Pinpoint the cell where the given text exists, returning its [x, y] midpoint coordinate. 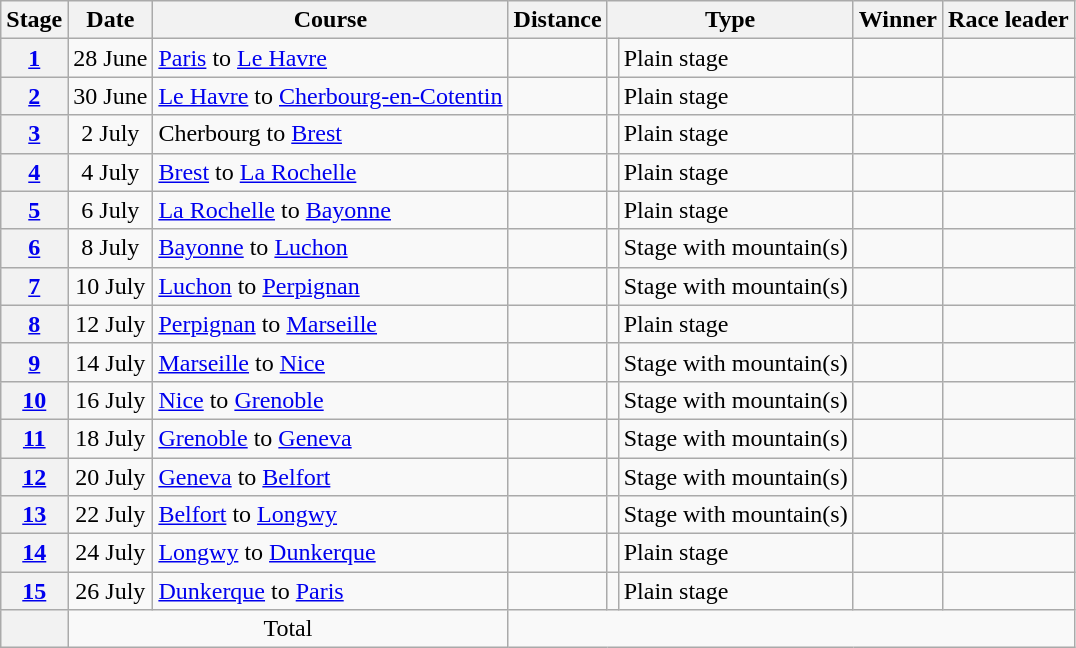
Luchon to Perpignan [330, 286]
9 [34, 362]
8 July [110, 248]
Paris to Le Havre [330, 58]
12 July [110, 324]
26 July [110, 591]
Type [730, 20]
15 [34, 591]
Course [330, 20]
Winner [898, 20]
1 [34, 58]
24 July [110, 553]
Belfort to Longwy [330, 515]
13 [34, 515]
Geneva to Belfort [330, 477]
Le Havre to Cherbourg-en-Cotentin [330, 96]
6 July [110, 210]
Total [288, 629]
10 [34, 400]
Dunkerque to Paris [330, 591]
5 [34, 210]
Brest to La Rochelle [330, 172]
Date [110, 20]
11 [34, 438]
30 June [110, 96]
2 [34, 96]
22 July [110, 515]
Nice to Grenoble [330, 400]
10 July [110, 286]
16 July [110, 400]
Cherbourg to Brest [330, 134]
28 June [110, 58]
Perpignan to Marseille [330, 324]
4 [34, 172]
Bayonne to Luchon [330, 248]
Race leader [1009, 20]
Stage [34, 20]
7 [34, 286]
Grenoble to Geneva [330, 438]
12 [34, 477]
18 July [110, 438]
8 [34, 324]
14 July [110, 362]
14 [34, 553]
4 July [110, 172]
Longwy to Dunkerque [330, 553]
3 [34, 134]
Marseille to Nice [330, 362]
2 July [110, 134]
6 [34, 248]
La Rochelle to Bayonne [330, 210]
Distance [558, 20]
20 July [110, 477]
